Return the (X, Y) coordinate for the center point of the cell that contains the specified text.  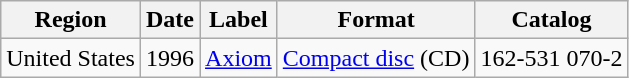
162-531 070-2 (552, 58)
Label (239, 20)
1996 (170, 58)
Compact disc (CD) (376, 58)
United States (71, 58)
Date (170, 20)
Format (376, 20)
Axiom (239, 58)
Catalog (552, 20)
Region (71, 20)
